Scan for the cell matching the given text and deliver its (x, y) coordinate at center. 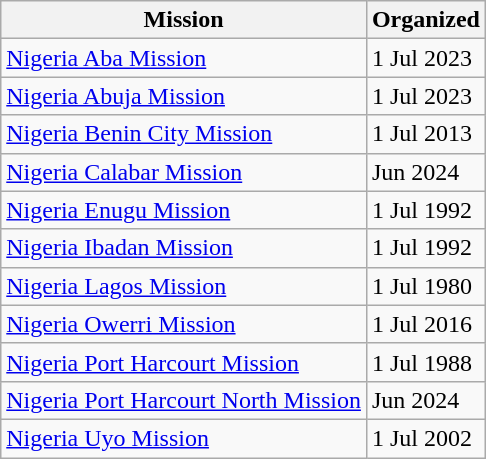
Organized (426, 20)
1 Jul 2002 (426, 438)
Nigeria Enugu Mission (184, 210)
1 Jul 2013 (426, 134)
Nigeria Lagos Mission (184, 286)
Nigeria Port Harcourt North Mission (184, 400)
Nigeria Owerri Mission (184, 324)
1 Jul 2016 (426, 324)
Nigeria Port Harcourt Mission (184, 362)
Nigeria Ibadan Mission (184, 248)
1 Jul 1980 (426, 286)
Nigeria Aba Mission (184, 58)
Nigeria Benin City Mission (184, 134)
Nigeria Abuja Mission (184, 96)
Nigeria Calabar Mission (184, 172)
1 Jul 1988 (426, 362)
Nigeria Uyo Mission (184, 438)
Mission (184, 20)
